Return the (X, Y) coordinate for the center point of the cell that contains the specified text.  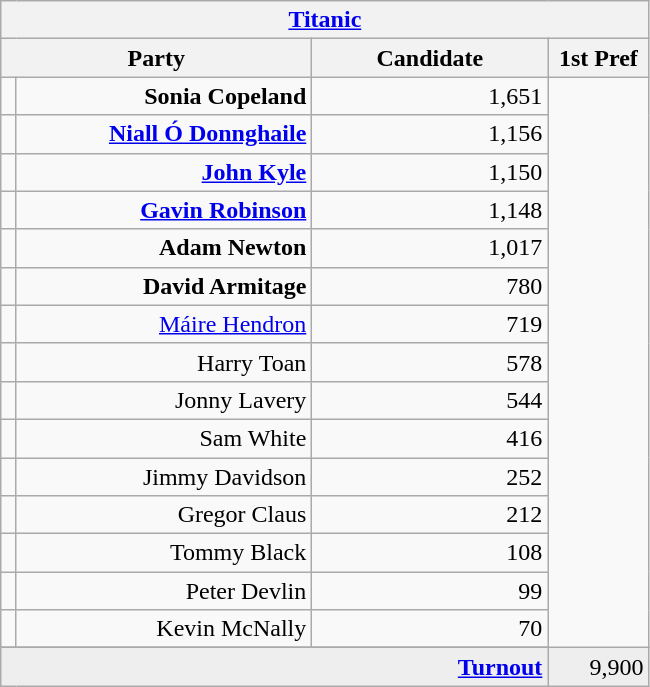
Jimmy Davidson (164, 477)
108 (430, 553)
1,017 (430, 248)
1,156 (430, 134)
Kevin McNally (164, 629)
780 (430, 286)
Party (156, 58)
212 (430, 515)
John Kyle (164, 172)
9,900 (598, 667)
99 (430, 591)
Harry Toan (164, 362)
Candidate (430, 58)
416 (430, 438)
Jonny Lavery (164, 400)
Sonia Copeland (164, 96)
Tommy Black (164, 553)
252 (430, 477)
70 (430, 629)
544 (430, 400)
Adam Newton (164, 248)
1st Pref (598, 58)
David Armitage (164, 286)
719 (430, 324)
Gregor Claus (164, 515)
1,651 (430, 96)
Niall Ó Donnghaile (164, 134)
Gavin Robinson (164, 210)
Peter Devlin (164, 591)
Titanic (325, 20)
Turnout (274, 667)
578 (430, 362)
Sam White (164, 438)
Máire Hendron (164, 324)
1,150 (430, 172)
1,148 (430, 210)
